For the text-containing cell, return its midpoint in [x, y] coordinate format. 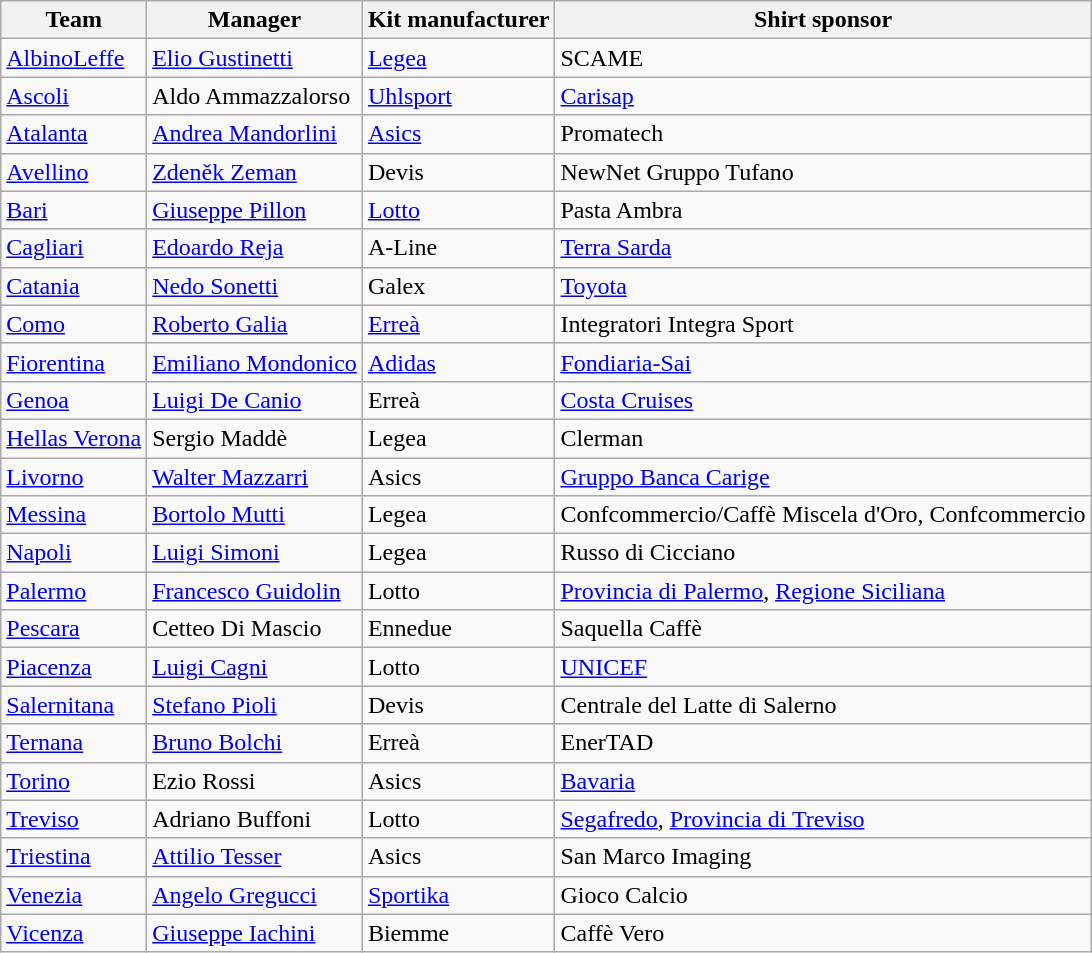
Terra Sarda [823, 248]
Stefano Pioli [255, 705]
Pasta Ambra [823, 210]
Walter Mazzarri [255, 477]
Provincia di Palermo, Regione Siciliana [823, 591]
Genoa [74, 400]
UNICEF [823, 667]
Livorno [74, 477]
Caffè Vero [823, 933]
EnerTAD [823, 743]
Torino [74, 781]
Catania [74, 286]
Gioco Calcio [823, 895]
Bari [74, 210]
Zdeněk Zeman [255, 172]
Segafredo, Provincia di Treviso [823, 819]
Ezio Rossi [255, 781]
Ternana [74, 743]
Palermo [74, 591]
Attilio Tesser [255, 857]
Clerman [823, 438]
Promatech [823, 134]
Ascoli [74, 96]
Gruppo Banca Carige [823, 477]
NewNet Gruppo Tufano [823, 172]
Bortolo Mutti [255, 515]
Cagliari [74, 248]
Atalanta [74, 134]
Hellas Verona [74, 438]
Manager [255, 20]
Costa Cruises [823, 400]
Messina [74, 515]
Andrea Mandorlini [255, 134]
Centrale del Latte di Salerno [823, 705]
Avellino [74, 172]
Adriano Buffoni [255, 819]
Galex [458, 286]
A-Line [458, 248]
Aldo Ammazzalorso [255, 96]
Giuseppe Iachini [255, 933]
Luigi Cagni [255, 667]
Shirt sponsor [823, 20]
Angelo Gregucci [255, 895]
Adidas [458, 362]
Saquella Caffè [823, 629]
Treviso [74, 819]
Bavaria [823, 781]
Integratori Integra Sport [823, 324]
Russo di Cicciano [823, 553]
Venezia [74, 895]
Triestina [74, 857]
Kit manufacturer [458, 20]
Sergio Maddè [255, 438]
Salernitana [74, 705]
Confcommercio/Caffè Miscela d'Oro, Confcommercio [823, 515]
Cetteo Di Mascio [255, 629]
Fondiaria-Sai [823, 362]
Fiorentina [74, 362]
Giuseppe Pillon [255, 210]
Luigi Simoni [255, 553]
Como [74, 324]
Vicenza [74, 933]
Piacenza [74, 667]
Team [74, 20]
Emiliano Mondonico [255, 362]
Toyota [823, 286]
Francesco Guidolin [255, 591]
San Marco Imaging [823, 857]
SCAME [823, 58]
Edoardo Reja [255, 248]
Carisap [823, 96]
Roberto Galia [255, 324]
Elio Gustinetti [255, 58]
Napoli [74, 553]
Sportika [458, 895]
Pescara [74, 629]
Luigi De Canio [255, 400]
AlbinoLeffe [74, 58]
Ennedue [458, 629]
Biemme [458, 933]
Uhlsport [458, 96]
Nedo Sonetti [255, 286]
Bruno Bolchi [255, 743]
